Return (x, y) of the center of cell containing provided text 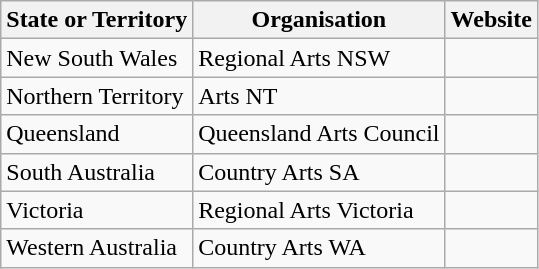
State or Territory (97, 20)
Regional Arts Victoria (319, 210)
Victoria (97, 210)
Queensland Arts Council (319, 134)
Country Arts SA (319, 172)
Regional Arts NSW (319, 58)
Arts NT (319, 96)
Organisation (319, 20)
New South Wales (97, 58)
South Australia (97, 172)
Western Australia (97, 248)
Country Arts WA (319, 248)
Queensland (97, 134)
Website (491, 20)
Northern Territory (97, 96)
